For the text-containing cell, return its midpoint in [x, y] coordinate format. 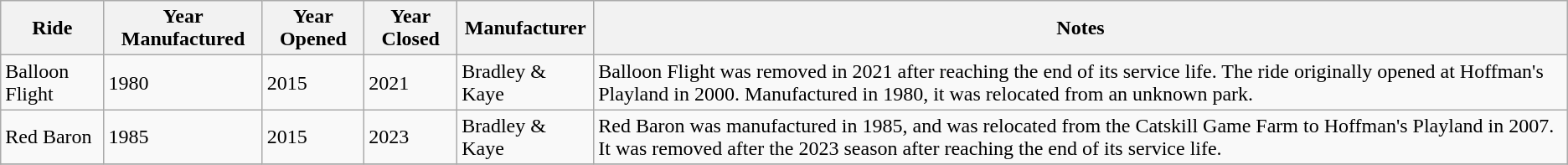
Manufacturer [526, 28]
2021 [410, 82]
Ride [52, 28]
Notes [1081, 28]
1980 [183, 82]
Balloon Flight [52, 82]
Year Closed [410, 28]
Red Baron [52, 137]
2023 [410, 137]
Year Manufactured [183, 28]
Year Opened [313, 28]
1985 [183, 137]
